Detect which cell encompasses the target text, then output its (x, y) center coordinate. 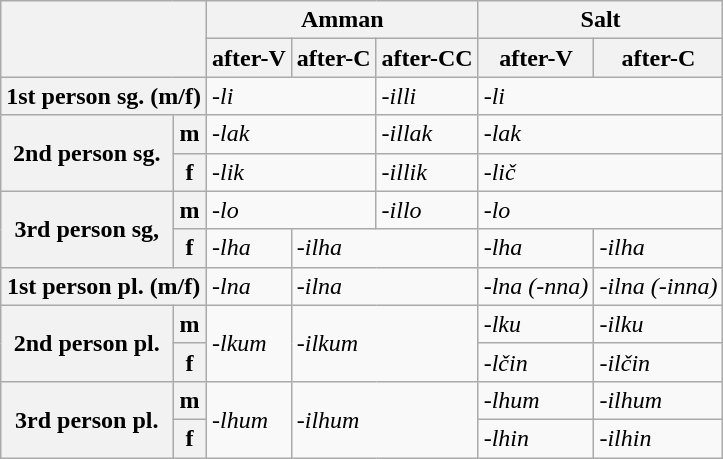
-ilkum (384, 343)
-illik (427, 172)
-ilku (658, 324)
-lku (536, 324)
-illi (427, 96)
2nd person sg. (87, 153)
1st person pl. (m/f) (104, 286)
3rd person sg, (87, 229)
-ilna (-inna) (658, 286)
-illak (427, 134)
-lna (-nna) (536, 286)
after-CC (427, 58)
-lkum (248, 343)
-illo (427, 210)
-ilna (384, 286)
1st person sg. (m/f) (104, 96)
-ilhin (658, 438)
3rd person pl. (87, 419)
-lič (600, 172)
-lčin (536, 362)
-lna (248, 286)
-lik (291, 172)
2nd person pl. (87, 343)
-ilčin (658, 362)
-lhin (536, 438)
Amman (342, 20)
Salt (600, 20)
